Return (X, Y) of the center of cell containing provided text 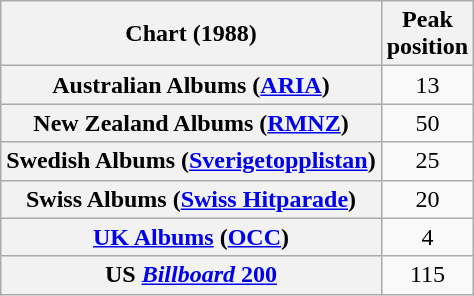
Australian Albums (ARIA) (191, 85)
UK Albums (OCC) (191, 237)
13 (427, 85)
New Zealand Albums (RMNZ) (191, 123)
50 (427, 123)
25 (427, 161)
20 (427, 199)
115 (427, 275)
US Billboard 200 (191, 275)
Swiss Albums (Swiss Hitparade) (191, 199)
Peakposition (427, 34)
4 (427, 237)
Swedish Albums (Sverigetopplistan) (191, 161)
Chart (1988) (191, 34)
